Provide the [X, Y] coordinate of the cell's center where the given text is located.  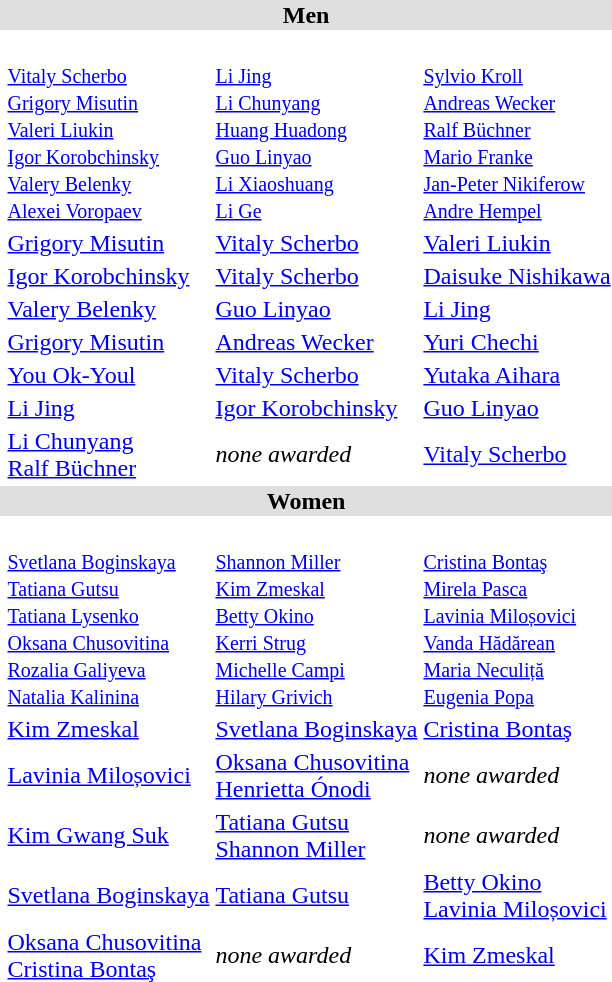
Kim Gwang Suk [108, 836]
Shannon MillerKim ZmeskalBetty OkinoKerri StrugMichelle CampiHilary Grivich [316, 615]
Cristina Bontaş [517, 729]
Li Chunyang Ralf Büchner [108, 454]
Tatiana Gutsu [316, 896]
Lavinia Miloșovici [108, 776]
Betty Okino Lavinia Miloșovici [517, 896]
Svetlana BoginskayaTatiana GutsuTatiana LysenkoOksana ChusovitinaRozalia GaliyevaNatalia Kalinina [108, 615]
Cristina BontaşMirela PascaLavinia MiloșoviciVanda HădăreanMaria NeculițăEugenia Popa [517, 615]
Sylvio KrollAndreas WeckerRalf BüchnerMario FrankeJan-Peter NikiferowAndre Hempel [517, 129]
Valery Belenky [108, 309]
Li JingLi ChunyangHuang HuadongGuo LinyaoLi XiaoshuangLi Ge [316, 129]
Oksana Chusovitina Henrietta Ónodi [316, 776]
You Ok-Youl [108, 375]
Andreas Wecker [316, 342]
Kim Zmeskal [108, 729]
Women [306, 501]
Yuri Chechi [517, 342]
Vitaly ScherboGrigory MisutinValeri LiukinIgor KorobchinskyValery BelenkyAlexei Voropaev [108, 129]
Valeri Liukin [517, 243]
Daisuke Nishikawa [517, 276]
Tatiana Gutsu Shannon Miller [316, 836]
Yutaka Aihara [517, 375]
Men [306, 15]
